Output the (X, Y) coordinate of the center of the cell containing the given text.  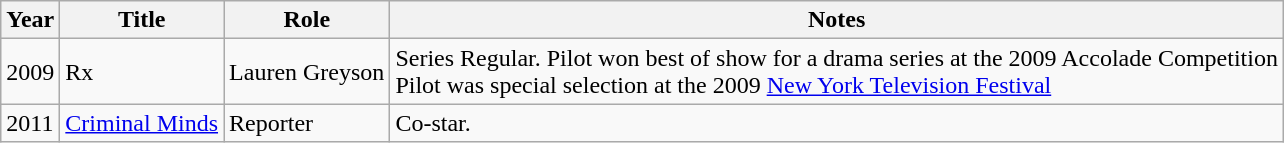
Year (30, 20)
2009 (30, 72)
Rx (142, 72)
Lauren Greyson (307, 72)
Reporter (307, 123)
Criminal Minds (142, 123)
Title (142, 20)
Co-star. (837, 123)
Notes (837, 20)
Role (307, 20)
2011 (30, 123)
